Scan for the cell matching the given text and deliver its [X, Y] coordinate at center. 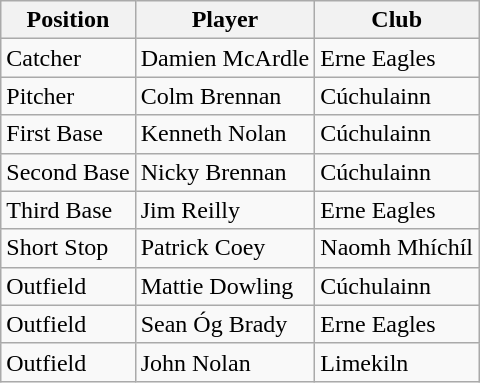
Position [68, 20]
Catcher [68, 58]
First Base [68, 134]
Colm Brennan [225, 96]
Short Stop [68, 248]
Club [397, 20]
Jim Reilly [225, 210]
John Nolan [225, 362]
Naomh Mhíchíl [397, 248]
Pitcher [68, 96]
Third Base [68, 210]
Sean Óg Brady [225, 324]
Patrick Coey [225, 248]
Kenneth Nolan [225, 134]
Damien McArdle [225, 58]
Player [225, 20]
Limekiln [397, 362]
Second Base [68, 172]
Nicky Brennan [225, 172]
Mattie Dowling [225, 286]
